Pinpoint the cell where the given text exists, returning its (x, y) midpoint coordinate. 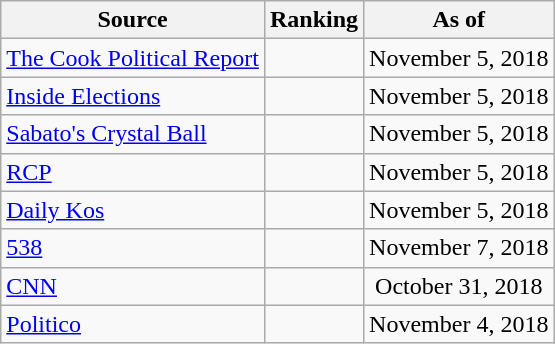
Ranking (314, 20)
As of (459, 20)
Inside Elections (133, 96)
November 7, 2018 (459, 248)
Daily Kos (133, 210)
Source (133, 20)
538 (133, 248)
RCP (133, 172)
October 31, 2018 (459, 286)
The Cook Political Report (133, 58)
Politico (133, 324)
November 4, 2018 (459, 324)
Sabato's Crystal Ball (133, 134)
CNN (133, 286)
